Return (X, Y) of the center of cell containing provided text 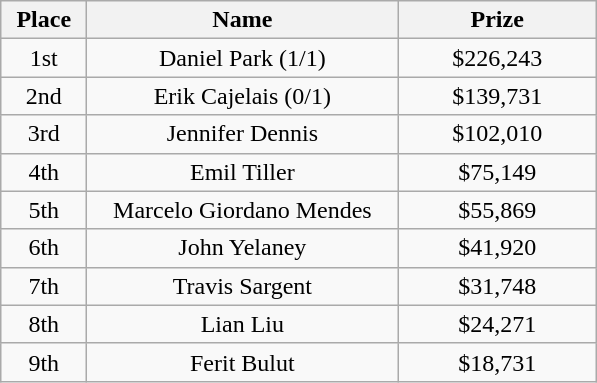
Travis Sargent (242, 286)
Daniel Park (1/1) (242, 58)
Erik Cajelais (0/1) (242, 96)
Marcelo Giordano Mendes (242, 210)
$75,149 (498, 172)
Jennifer Dennis (242, 134)
$139,731 (498, 96)
$102,010 (498, 134)
Place (44, 20)
7th (44, 286)
$41,920 (498, 248)
6th (44, 248)
$24,271 (498, 324)
1st (44, 58)
$31,748 (498, 286)
$55,869 (498, 210)
Lian Liu (242, 324)
3rd (44, 134)
2nd (44, 96)
Emil Tiller (242, 172)
8th (44, 324)
Prize (498, 20)
Ferit Bulut (242, 362)
5th (44, 210)
$18,731 (498, 362)
John Yelaney (242, 248)
9th (44, 362)
Name (242, 20)
$226,243 (498, 58)
4th (44, 172)
